Pinpoint the cell where the given text exists, returning its (X, Y) midpoint coordinate. 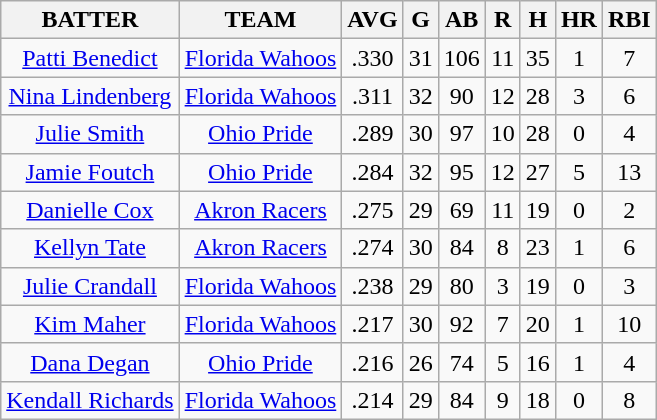
80 (462, 286)
Kellyn Tate (90, 248)
.274 (372, 248)
95 (462, 172)
9 (502, 400)
106 (462, 58)
69 (462, 210)
35 (538, 58)
26 (420, 362)
Julie Smith (90, 134)
16 (538, 362)
HR (578, 20)
2 (629, 210)
31 (420, 58)
.275 (372, 210)
TEAM (260, 20)
.284 (372, 172)
.289 (372, 134)
18 (538, 400)
G (420, 20)
20 (538, 324)
BATTER (90, 20)
RBI (629, 20)
Kim Maher (90, 324)
13 (629, 172)
AVG (372, 20)
H (538, 20)
74 (462, 362)
.217 (372, 324)
.216 (372, 362)
R (502, 20)
27 (538, 172)
Julie Crandall (90, 286)
92 (462, 324)
Nina Lindenberg (90, 96)
.330 (372, 58)
.238 (372, 286)
Patti Benedict (90, 58)
.214 (372, 400)
Kendall Richards (90, 400)
Jamie Foutch (90, 172)
97 (462, 134)
90 (462, 96)
Dana Degan (90, 362)
AB (462, 20)
.311 (372, 96)
Danielle Cox (90, 210)
23 (538, 248)
